Locate the cell with the specified text and output its [x, y] center coordinate. 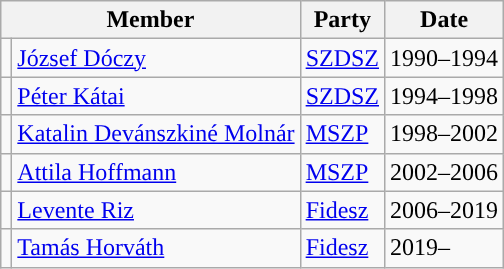
Péter Kátai [156, 96]
1990–1994 [444, 58]
Party [342, 20]
Date [444, 20]
Attila Hoffmann [156, 172]
Levente Riz [156, 210]
2002–2006 [444, 172]
2006–2019 [444, 210]
József Dóczy [156, 58]
Tamás Horváth [156, 248]
2019– [444, 248]
Katalin Devánszkiné Molnár [156, 134]
1994–1998 [444, 96]
Member [150, 20]
1998–2002 [444, 134]
